Identify which cell holds the provided text, then report its (X, Y) central coordinate. 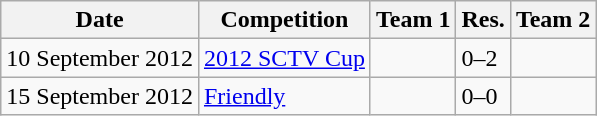
Team 2 (553, 20)
0–0 (483, 96)
2012 SCTV Cup (284, 58)
15 September 2012 (100, 96)
Competition (284, 20)
Res. (483, 20)
Date (100, 20)
10 September 2012 (100, 58)
Friendly (284, 96)
0–2 (483, 58)
Team 1 (413, 20)
